Find where the given text appears and provide that cell's center as [X, Y] coordinate. 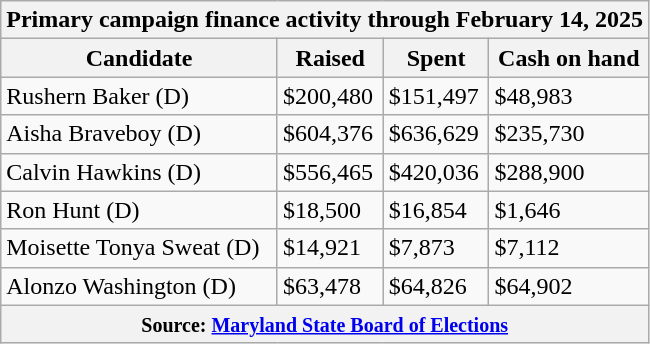
$288,900 [569, 172]
$235,730 [569, 134]
$151,497 [436, 96]
$64,826 [436, 286]
Source: Maryland State Board of Elections [325, 324]
Candidate [140, 58]
$14,921 [330, 248]
Cash on hand [569, 58]
Rushern Baker (D) [140, 96]
$18,500 [330, 210]
Alonzo Washington (D) [140, 286]
$604,376 [330, 134]
$64,902 [569, 286]
Moisette Tonya Sweat (D) [140, 248]
$16,854 [436, 210]
$63,478 [330, 286]
$556,465 [330, 172]
Spent [436, 58]
$420,036 [436, 172]
Calvin Hawkins (D) [140, 172]
$636,629 [436, 134]
Primary campaign finance activity through February 14, 2025 [325, 20]
$7,112 [569, 248]
$1,646 [569, 210]
Ron Hunt (D) [140, 210]
Raised [330, 58]
Aisha Braveboy (D) [140, 134]
$7,873 [436, 248]
$200,480 [330, 96]
$48,983 [569, 96]
